Return the (x, y) coordinate for the center point of the cell that contains the specified text.  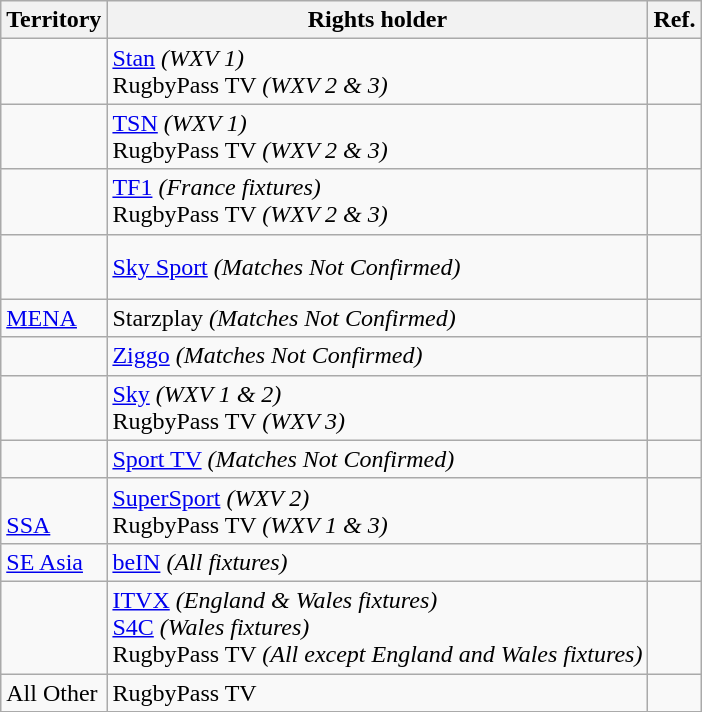
Sport TV (Matches Not Confirmed) (378, 459)
SuperSport (WXV 2)RugbyPass TV (WXV 1 & 3) (378, 510)
RugbyPass TV (378, 693)
Ziggo (Matches Not Confirmed) (378, 356)
MENA (54, 318)
Starzplay (Matches Not Confirmed) (378, 318)
TSN (WXV 1)RugbyPass TV (WXV 2 & 3) (378, 136)
Sky (WXV 1 & 2)RugbyPass TV (WXV 3) (378, 408)
Territory (54, 20)
SE Asia (54, 562)
All Other (54, 693)
ITVX (England & Wales fixtures)S4C (Wales fixtures)RugbyPass TV (All except England and Wales fixtures) (378, 627)
Sky Sport (Matches Not Confirmed) (378, 266)
SSA (54, 510)
Ref. (674, 20)
Stan (WXV 1)RugbyPass TV (WXV 2 & 3) (378, 72)
TF1 (France fixtures)RugbyPass TV (WXV 2 & 3) (378, 202)
beIN (All fixtures) (378, 562)
Rights holder (378, 20)
